For the text-containing cell, return its midpoint in [x, y] coordinate format. 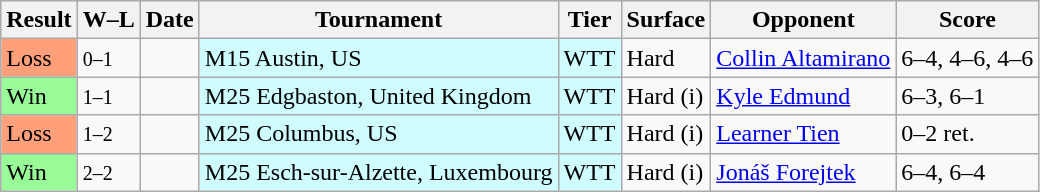
M25 Esch-sur-Alzette, Luxembourg [378, 172]
Jonáš Forejtek [804, 172]
Opponent [804, 20]
Hard [666, 58]
Score [968, 20]
Tournament [378, 20]
Kyle Edmund [804, 96]
M25 Edgbaston, United Kingdom [378, 96]
M15 Austin, US [378, 58]
Tier [590, 20]
1–1 [108, 96]
Collin Altamirano [804, 58]
W–L [108, 20]
6–4, 4–6, 4–6 [968, 58]
2–2 [108, 172]
Date [170, 20]
6–3, 6–1 [968, 96]
Surface [666, 20]
0–1 [108, 58]
1–2 [108, 134]
M25 Columbus, US [378, 134]
Learner Tien [804, 134]
6–4, 6–4 [968, 172]
0–2 ret. [968, 134]
Result [39, 20]
